Return (X, Y) of the center of cell containing provided text 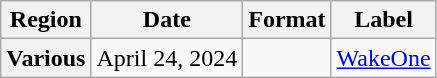
Various (46, 58)
Format (287, 20)
April 24, 2024 (167, 58)
WakeOne (384, 58)
Date (167, 20)
Region (46, 20)
Label (384, 20)
